Return the [X, Y] coordinate for the center point of the cell that contains the specified text.  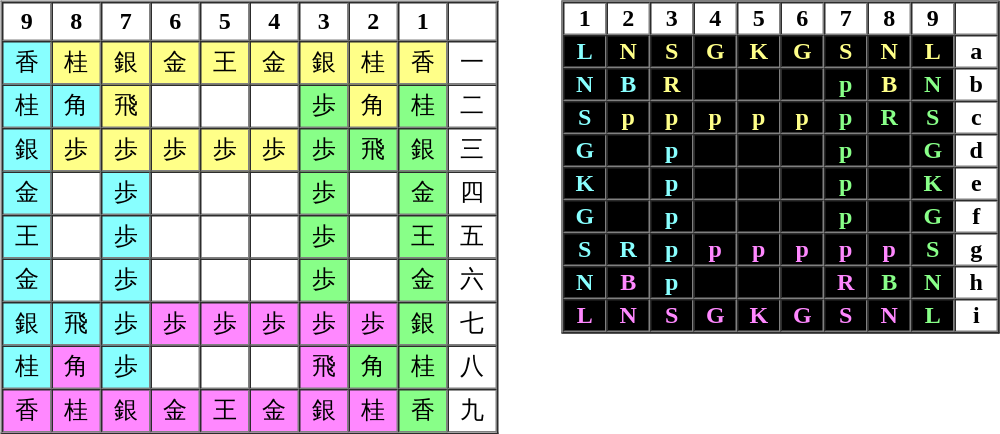
六 [473, 280]
七 [473, 324]
八 [473, 368]
h [976, 282]
b [976, 84]
二 [473, 106]
g [976, 250]
三 [473, 150]
d [976, 150]
四 [473, 194]
一 [473, 63]
f [976, 216]
i [976, 316]
c [976, 118]
e [976, 184]
a [976, 52]
九 [473, 411]
五 [473, 237]
